Provide the [X, Y] coordinate of the cell's center where the given text is located.  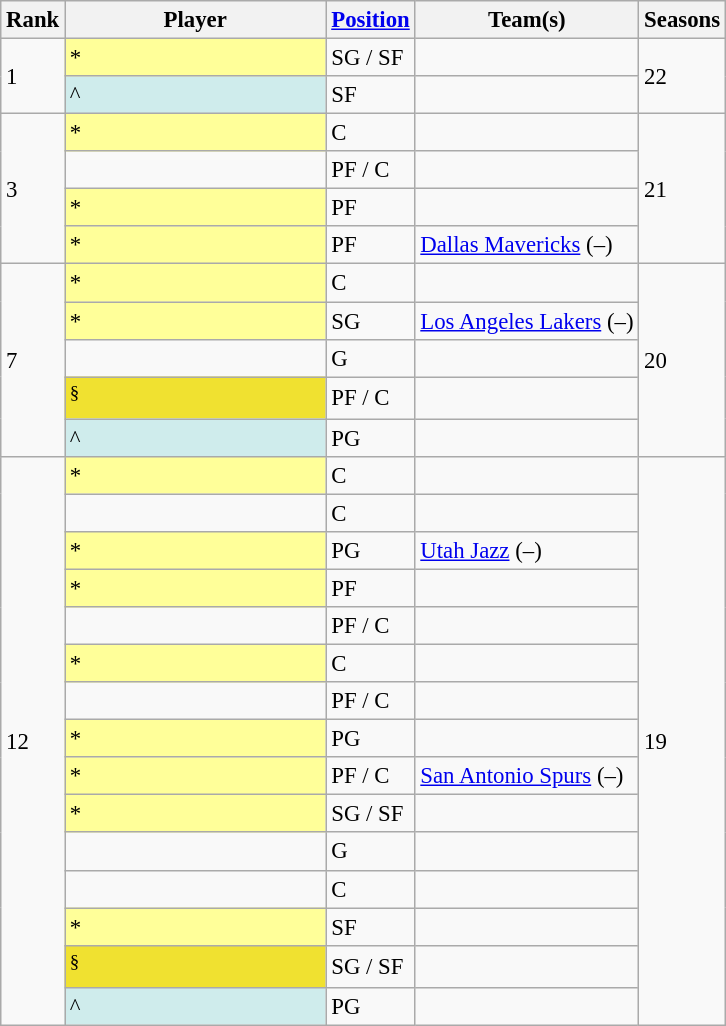
20 [682, 360]
Rank [33, 20]
19 [682, 741]
Seasons [682, 20]
Team(s) [527, 20]
Dallas Mavericks (–) [527, 245]
3 [33, 189]
12 [33, 741]
SG [370, 321]
Utah Jazz (–) [527, 551]
7 [33, 360]
Player [196, 20]
Los Angeles Lakers (–) [527, 321]
San Antonio Spurs (–) [527, 776]
22 [682, 76]
Position [370, 20]
21 [682, 189]
1 [33, 76]
